Pinpoint the cell where the given text exists, returning its (x, y) midpoint coordinate. 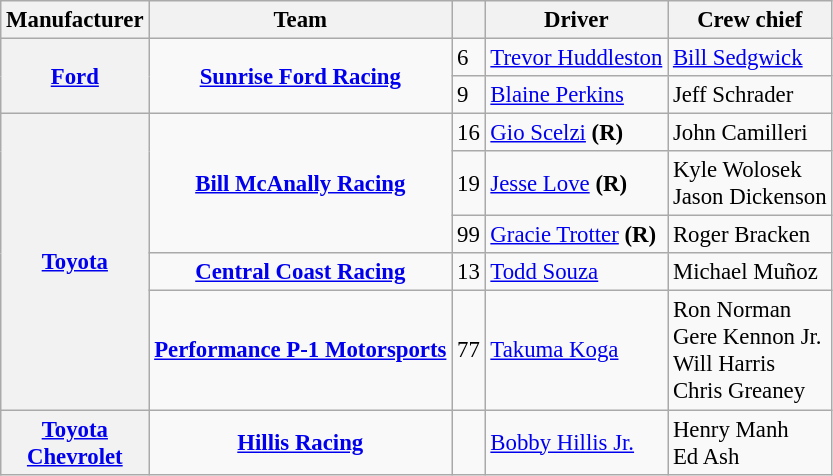
Takuma Koga (576, 350)
Roger Bracken (750, 235)
Team (300, 20)
John Camilleri (750, 133)
Toyota (75, 262)
Blaine Perkins (576, 95)
Gio Scelzi (R) (576, 133)
Crew chief (750, 20)
Bill Sedgwick (750, 58)
99 (468, 235)
Hillis Racing (300, 442)
Todd Souza (576, 273)
Ron Norman Gere Kennon Jr. Will Harris Chris Greaney (750, 350)
Trevor Huddleston (576, 58)
Jeff Schrader (750, 95)
Kyle Wolosek Jason Dickenson (750, 184)
19 (468, 184)
Gracie Trotter (R) (576, 235)
Performance P-1 Motorsports (300, 350)
Henry Manh Ed Ash (750, 442)
Michael Muñoz (750, 273)
Ford (75, 76)
13 (468, 273)
16 (468, 133)
Driver (576, 20)
77 (468, 350)
Central Coast Racing (300, 273)
Toyota Chevrolet (75, 442)
Bill McAnally Racing (300, 184)
Bobby Hillis Jr. (576, 442)
Manufacturer (75, 20)
Sunrise Ford Racing (300, 76)
Jesse Love (R) (576, 184)
6 (468, 58)
9 (468, 95)
